Capture the cell that displays the provided text and extract its (X, Y) central coordinate. 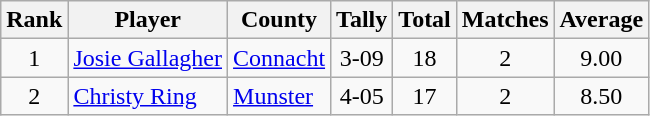
Munster (280, 96)
1 (34, 58)
Connacht (280, 58)
18 (425, 58)
County (280, 20)
Tally (362, 20)
Josie Gallagher (148, 58)
9.00 (602, 58)
Christy Ring (148, 96)
Matches (505, 20)
Average (602, 20)
17 (425, 96)
Total (425, 20)
Player (148, 20)
3-09 (362, 58)
Rank (34, 20)
8.50 (602, 96)
4-05 (362, 96)
